Capture the cell that displays the provided text and extract its [x, y] central coordinate. 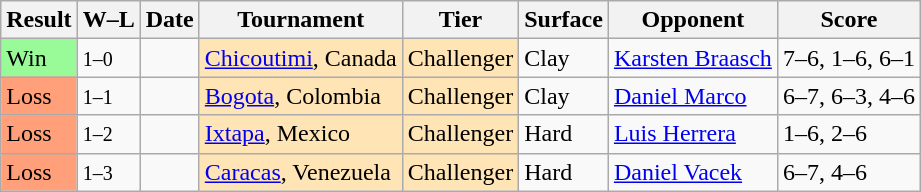
Tier [460, 20]
Result [39, 20]
Ixtapa, Mexico [300, 134]
Caracas, Venezuela [300, 172]
Luis Herrera [692, 134]
6–7, 4–6 [848, 172]
W–L [108, 20]
Win [39, 58]
7–6, 1–6, 6–1 [848, 58]
Score [848, 20]
Daniel Vacek [692, 172]
1–0 [108, 58]
1–3 [108, 172]
Chicoutimi, Canada [300, 58]
1–1 [108, 96]
Opponent [692, 20]
6–7, 6–3, 4–6 [848, 96]
Surface [564, 20]
Bogota, Colombia [300, 96]
1–6, 2–6 [848, 134]
Karsten Braasch [692, 58]
Tournament [300, 20]
Daniel Marco [692, 96]
1–2 [108, 134]
Date [170, 20]
